Search for the cell housing the specified text and yield its (X, Y) center coordinate. 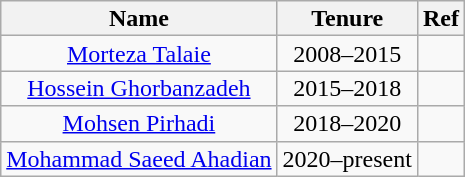
Mohsen Pirhadi (139, 124)
Morteza Talaie (139, 54)
Tenure (347, 18)
Ref (440, 18)
2018–2020 (347, 124)
2015–2018 (347, 88)
Hossein Ghorbanzadeh (139, 88)
2008–2015 (347, 54)
2020–present (347, 158)
Name (139, 18)
Mohammad Saeed Ahadian (139, 158)
